Extract the [x, y] coordinate from the center of the cell holding the provided text.  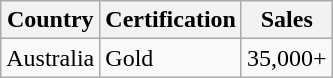
Sales [286, 20]
Certification [171, 20]
Gold [171, 58]
Australia [50, 58]
35,000+ [286, 58]
Country [50, 20]
